Return [X, Y] of the center of cell containing provided text 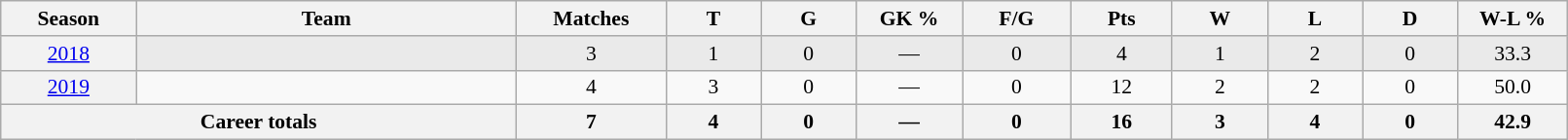
GK % [909, 18]
42.9 [1513, 122]
33.3 [1513, 53]
Season [68, 18]
2019 [68, 87]
Career totals [259, 122]
T [713, 18]
L [1315, 18]
G [809, 18]
7 [592, 122]
12 [1121, 87]
D [1410, 18]
F/G [1017, 18]
Pts [1121, 18]
50.0 [1513, 87]
Matches [592, 18]
W [1220, 18]
16 [1121, 122]
Team [327, 18]
2018 [68, 53]
W-L % [1513, 18]
